For the text-containing cell, return its midpoint in (x, y) coordinate format. 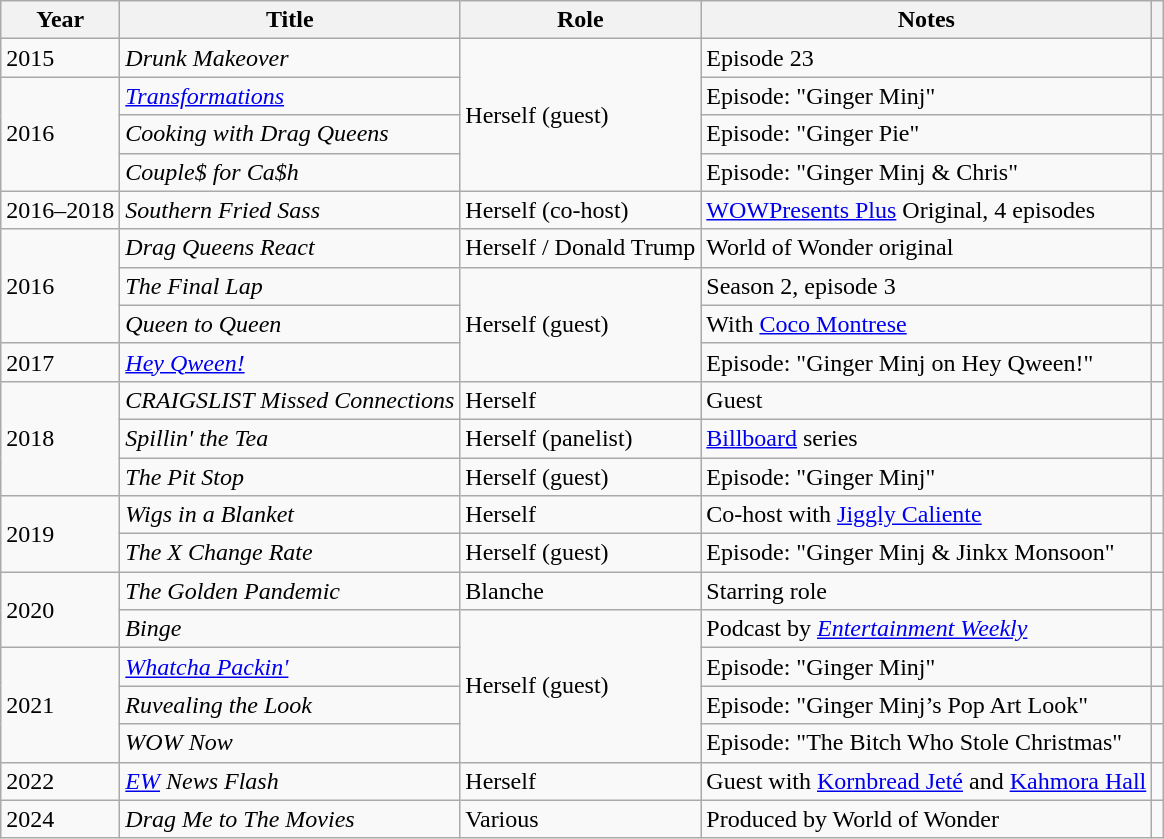
Episode 23 (926, 58)
2017 (60, 362)
Episode: "Ginger Minj & Chris" (926, 172)
Southern Fried Sass (290, 210)
Various (580, 819)
With Coco Montrese (926, 324)
Hey Qween! (290, 362)
Drag Queens React (290, 248)
EW News Flash (290, 781)
2015 (60, 58)
2018 (60, 438)
Herself (co-host) (580, 210)
Spillin' the Tea (290, 438)
The Pit Stop (290, 477)
Guest (926, 400)
Herself (panelist) (580, 438)
Produced by World of Wonder (926, 819)
Episode: "Ginger Pie" (926, 134)
World of Wonder original (926, 248)
Billboard series (926, 438)
Episode: "Ginger Minj on Hey Qween!" (926, 362)
Drunk Makeover (290, 58)
Title (290, 20)
Starring role (926, 591)
Year (60, 20)
WOW Now (290, 743)
2024 (60, 819)
Cooking with Drag Queens (290, 134)
2022 (60, 781)
Blanche (580, 591)
Couple$ for Ca$h (290, 172)
WOWPresents Plus Original, 4 episodes (926, 210)
Role (580, 20)
The Final Lap (290, 286)
Episode: "Ginger Minj’s Pop Art Look" (926, 705)
2021 (60, 705)
Binge (290, 629)
Notes (926, 20)
CRAIGSLIST Missed Connections (290, 400)
Queen to Queen (290, 324)
Podcast by Entertainment Weekly (926, 629)
Season 2, episode 3 (926, 286)
Co-host with Jiggly Caliente (926, 515)
Episode: "The Bitch Who Stole Christmas" (926, 743)
Herself / Donald Trump (580, 248)
Wigs in a Blanket (290, 515)
Episode: "Ginger Minj & Jinkx Monsoon" (926, 553)
The Golden Pandemic (290, 591)
Drag Me to The Movies (290, 819)
Transformations (290, 96)
The X Change Rate (290, 553)
Ruvealing the Look (290, 705)
2019 (60, 534)
2020 (60, 610)
Whatcha Packin' (290, 667)
Guest with Kornbread Jeté and Kahmora Hall (926, 781)
2016–2018 (60, 210)
